Extract the (X, Y) coordinate from the center of the cell holding the provided text.  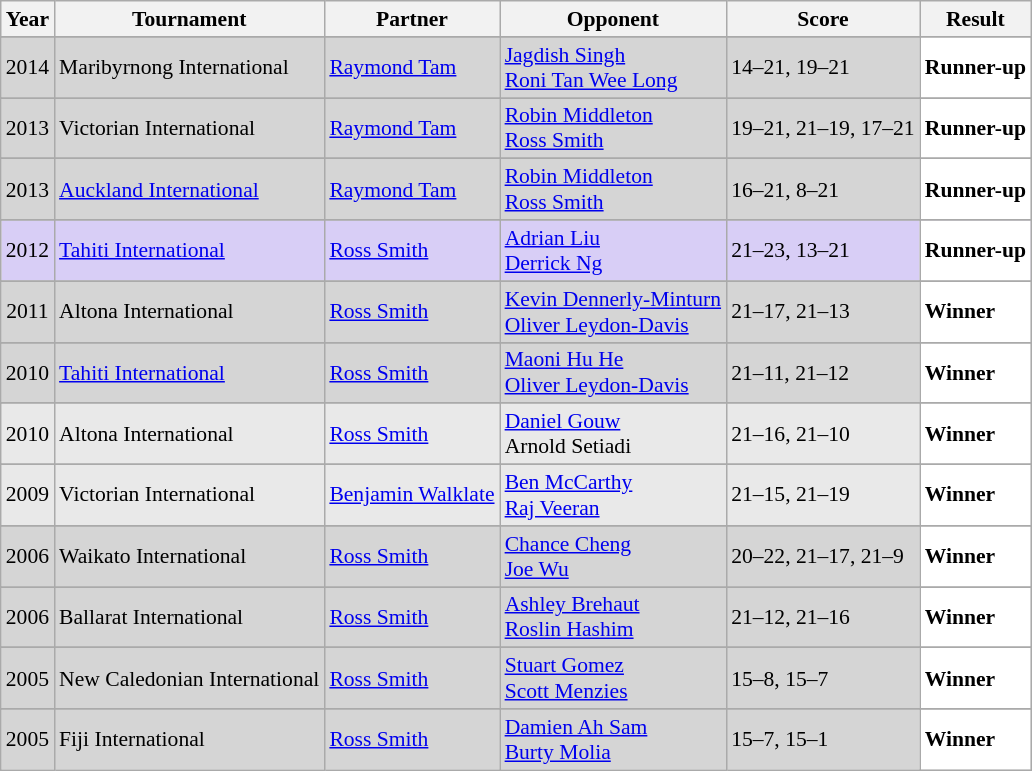
Ballarat International (189, 618)
Waikato International (189, 556)
New Caledonian International (189, 678)
20–22, 21–17, 21–9 (823, 556)
Ashley Brehaut Roslin Hashim (614, 618)
Tournament (189, 19)
Kevin Dennerly-Minturn Oliver Leydon-Davis (614, 312)
14–21, 19–21 (823, 68)
15–7, 15–1 (823, 740)
21–12, 21–16 (823, 618)
21–15, 21–19 (823, 496)
2009 (28, 496)
15–8, 15–7 (823, 678)
Maoni Hu He Oliver Leydon-Davis (614, 372)
Fiji International (189, 740)
2014 (28, 68)
Opponent (614, 19)
Stuart Gomez Scott Menzies (614, 678)
Partner (412, 19)
21–11, 21–12 (823, 372)
Year (28, 19)
Score (823, 19)
2011 (28, 312)
Adrian Liu Derrick Ng (614, 250)
Auckland International (189, 190)
16–21, 8–21 (823, 190)
Daniel Gouw Arnold Setiadi (614, 434)
Result (976, 19)
Maribyrnong International (189, 68)
21–17, 21–13 (823, 312)
Ben McCarthy Raj Veeran (614, 496)
Damien Ah Sam Burty Molia (614, 740)
19–21, 21–19, 17–21 (823, 128)
21–16, 21–10 (823, 434)
Chance Cheng Joe Wu (614, 556)
Benjamin Walklate (412, 496)
2012 (28, 250)
21–23, 13–21 (823, 250)
Jagdish Singh Roni Tan Wee Long (614, 68)
